Locate the cell with the specified text and output its [x, y] center coordinate. 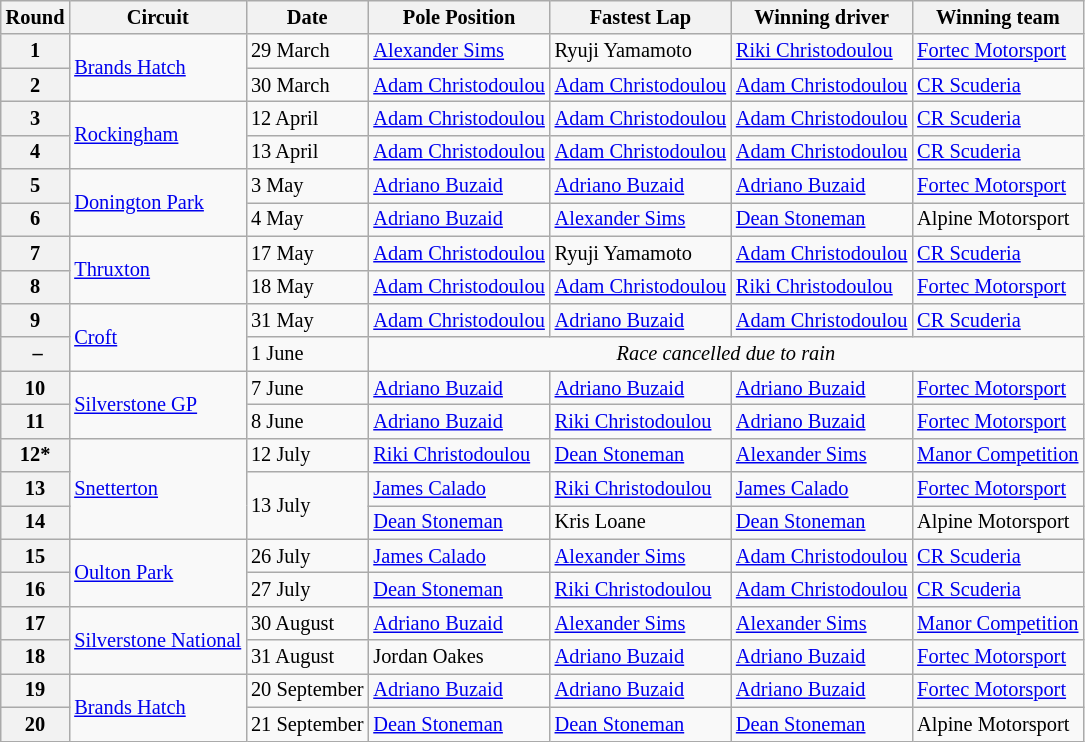
18 [36, 657]
13 [36, 489]
Jordan Oakes [458, 657]
1 [36, 51]
4 [36, 152]
21 September [307, 724]
5 [36, 186]
2 [36, 85]
Thruxton [158, 270]
11 [36, 421]
8 June [307, 421]
10 [36, 388]
19 [36, 690]
Circuit [158, 17]
Croft [158, 336]
Race cancelled due to rain [726, 354]
13 July [307, 506]
6 [36, 219]
Silverstone GP [158, 404]
7 [36, 253]
20 September [307, 690]
14 [36, 522]
Kris Loane [640, 522]
9 [36, 320]
8 [36, 287]
Winning team [998, 17]
Winning driver [822, 17]
17 May [307, 253]
26 July [307, 556]
13 April [307, 152]
Fastest Lap [640, 17]
Date [307, 17]
Pole Position [458, 17]
12 April [307, 118]
30 August [307, 623]
Donington Park [158, 202]
1 June [307, 354]
Snetterton [158, 488]
31 August [307, 657]
30 March [307, 85]
Oulton Park [158, 572]
29 March [307, 51]
27 July [307, 589]
3 [36, 118]
Silverstone National [158, 640]
31 May [307, 320]
7 June [307, 388]
– [36, 354]
20 [36, 724]
17 [36, 623]
Rockingham [158, 134]
Round [36, 17]
18 May [307, 287]
3 May [307, 186]
12* [36, 455]
12 July [307, 455]
16 [36, 589]
4 May [307, 219]
15 [36, 556]
